Output the [x, y] coordinate of the center of the cell containing the given text.  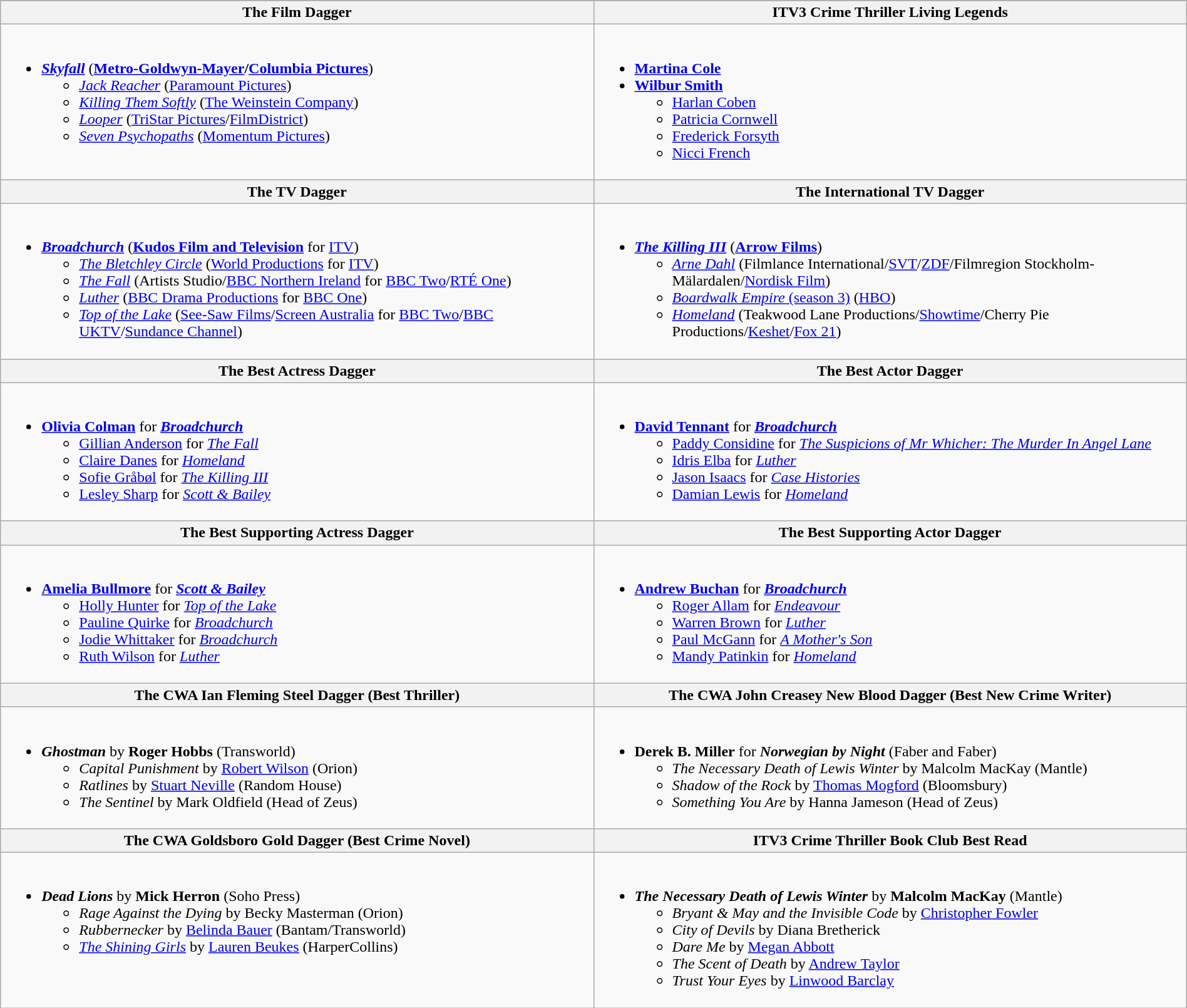
The Best Actor Dagger [890, 371]
The Best Supporting Actor Dagger [890, 533]
The TV Dagger [297, 192]
Amelia Bullmore for Scott & BaileyHolly Hunter for Top of the LakePauline Quirke for BroadchurchJodie Whittaker for BroadchurchRuth Wilson for Luther [297, 614]
ITV3 Crime Thriller Book Club Best Read [890, 840]
ITV3 Crime Thriller Living Legends [890, 13]
The CWA John Creasey New Blood Dagger (Best New Crime Writer) [890, 695]
The CWA Goldsboro Gold Dagger (Best Crime Novel) [297, 840]
The Film Dagger [297, 13]
Olivia Colman for BroadchurchGillian Anderson for The FallClaire Danes for HomelandSofie Gråbøl for The Killing IIILesley Sharp for Scott & Bailey [297, 452]
The Best Actress Dagger [297, 371]
Martina ColeWilbur SmithHarlan CobenPatricia CornwellFrederick ForsythNicci French [890, 102]
The Best Supporting Actress Dagger [297, 533]
The CWA Ian Fleming Steel Dagger (Best Thriller) [297, 695]
The International TV Dagger [890, 192]
Andrew Buchan for BroadchurchRoger Allam for EndeavourWarren Brown for LutherPaul McGann for A Mother's SonMandy Patinkin for Homeland [890, 614]
